Determine the [X, Y] coordinate at the center of the cell enclosing the given text.  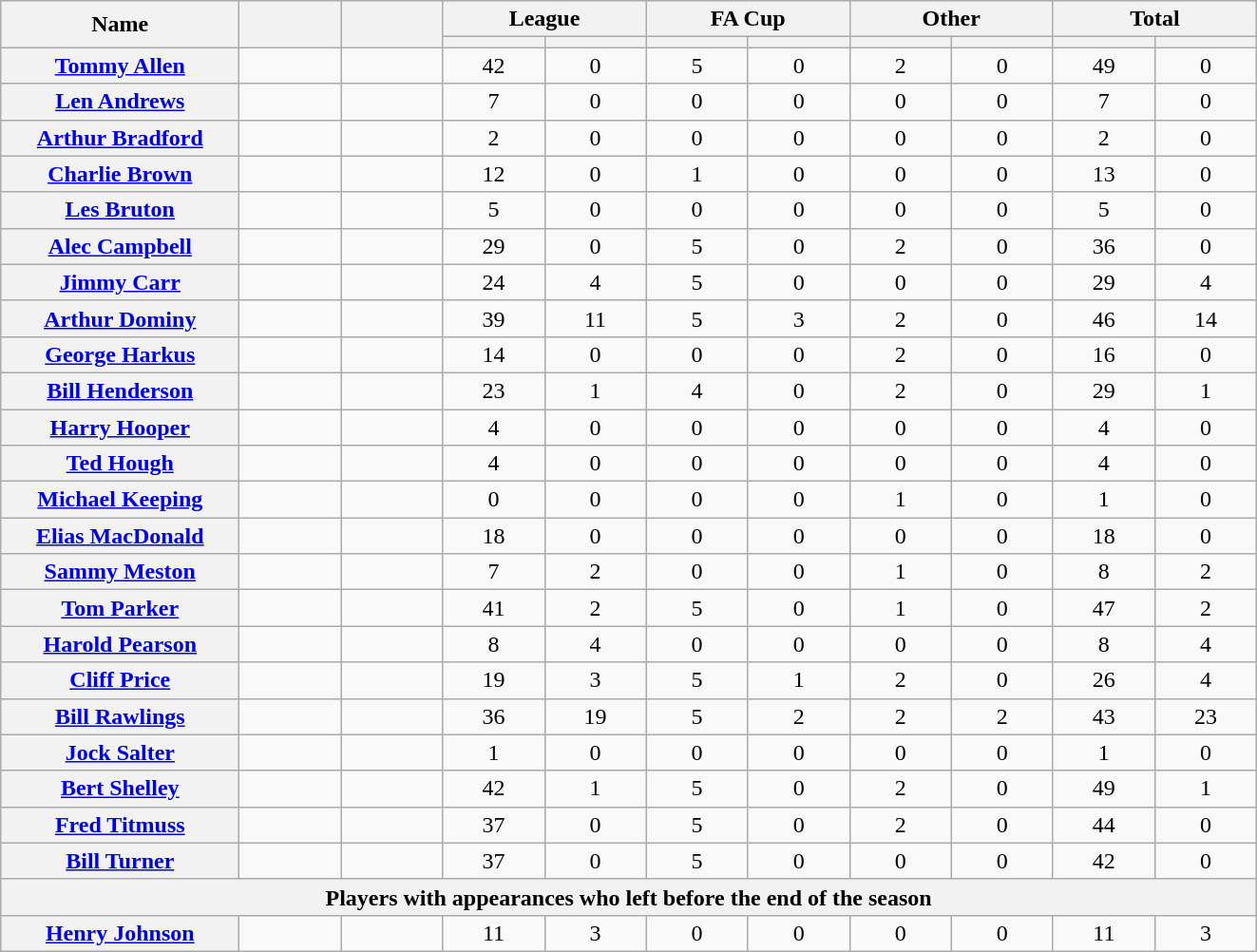
Arthur Bradford [120, 138]
44 [1104, 825]
Ted Hough [120, 464]
Fred Titmuss [120, 825]
Len Andrews [120, 102]
Henry Johnson [120, 933]
League [544, 19]
Bill Turner [120, 861]
Tom Parker [120, 608]
Harold Pearson [120, 644]
41 [494, 608]
Michael Keeping [120, 500]
George Harkus [120, 354]
Charlie Brown [120, 174]
Sammy Meston [120, 572]
24 [494, 282]
FA Cup [748, 19]
Jimmy Carr [120, 282]
Name [120, 25]
Cliff Price [120, 680]
Total [1154, 19]
16 [1104, 354]
13 [1104, 174]
Tommy Allen [120, 66]
12 [494, 174]
Elias MacDonald [120, 536]
39 [494, 318]
Players with appearances who left before the end of the season [629, 897]
Bert Shelley [120, 789]
Harry Hooper [120, 427]
Arthur Dominy [120, 318]
Jock Salter [120, 752]
47 [1104, 608]
46 [1104, 318]
43 [1104, 716]
Other [951, 19]
26 [1104, 680]
Bill Henderson [120, 390]
Bill Rawlings [120, 716]
Alec Campbell [120, 246]
Les Bruton [120, 210]
